Output the (x, y) coordinate of the center of the cell containing the given text.  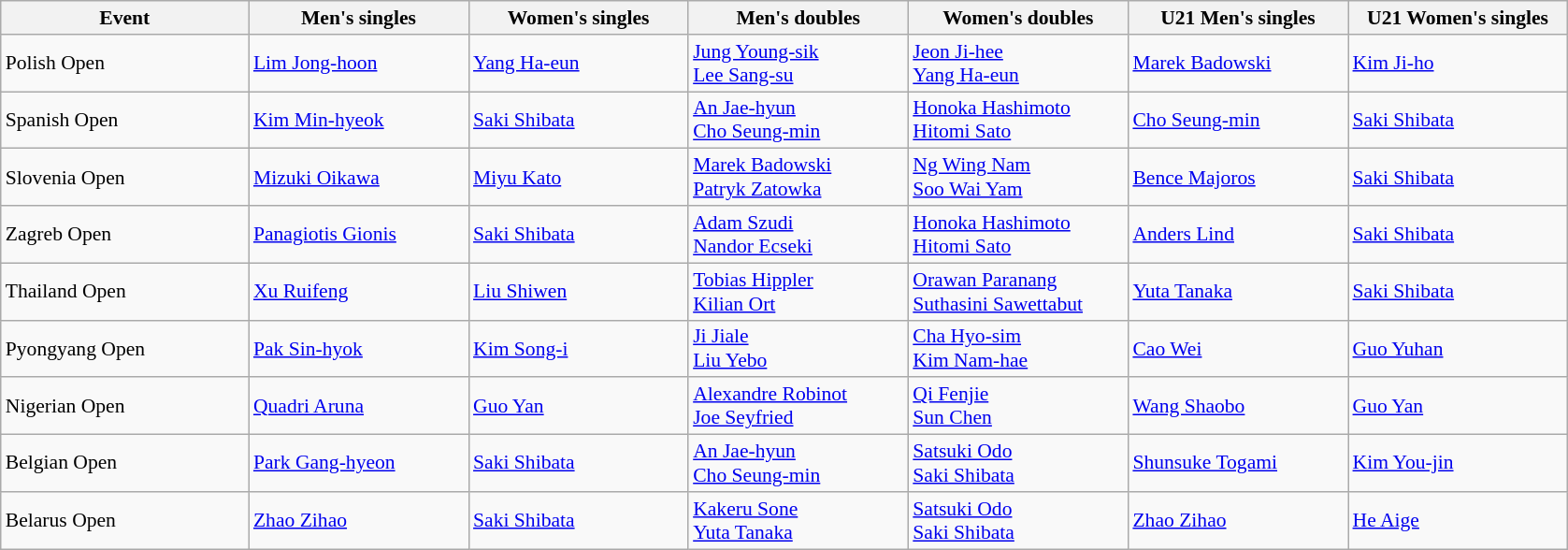
U21 Men's singles (1238, 18)
Women's singles (578, 18)
Anders Lind (1238, 234)
Cho Seung-min (1238, 120)
Slovenia Open (125, 178)
Nigerian Open (125, 406)
Spanish Open (125, 120)
Miyu Kato (578, 178)
Ji Jiale Liu Yebo (798, 348)
Kim Song-i (578, 348)
U21 Women's singles (1459, 18)
Panagiotis Gionis (359, 234)
Qi Fenjie Sun Chen (1017, 406)
Wang Shaobo (1238, 406)
Adam Szudi Nandor Ecseki (798, 234)
Kim You-jin (1459, 464)
Yuta Tanaka (1238, 292)
Marek Badowski (1238, 64)
Pyongyang Open (125, 348)
Quadri Aruna (359, 406)
Yang Ha-eun (578, 64)
Thailand Open (125, 292)
Belarus Open (125, 520)
Women's doubles (1017, 18)
Kakeru Sone Yuta Tanaka (798, 520)
Lim Jong-hoon (359, 64)
Park Gang-hyeon (359, 464)
Tobias Hippler Kilian Ort (798, 292)
Marek Badowski Patryk Zatowka (798, 178)
Guo Yuhan (1459, 348)
Belgian Open (125, 464)
Cao Wei (1238, 348)
Event (125, 18)
Men's singles (359, 18)
Men's doubles (798, 18)
Mizuki Oikawa (359, 178)
Polish Open (125, 64)
Liu Shiwen (578, 292)
Shunsuke Togami (1238, 464)
Bence Majoros (1238, 178)
Pak Sin-hyok (359, 348)
Jung Young-sik Lee Sang-su (798, 64)
Kim Min-hyeok (359, 120)
Ng Wing Nam Soo Wai Yam (1017, 178)
Alexandre Robinot Joe Seyfried (798, 406)
Zagreb Open (125, 234)
He Aige (1459, 520)
Cha Hyo-sim Kim Nam-hae (1017, 348)
Xu Ruifeng (359, 292)
Kim Ji-ho (1459, 64)
Orawan Paranang Suthasini Sawettabut (1017, 292)
Jeon Ji-hee Yang Ha-eun (1017, 64)
